Find where the given text appears and provide that cell's center as [x, y] coordinate. 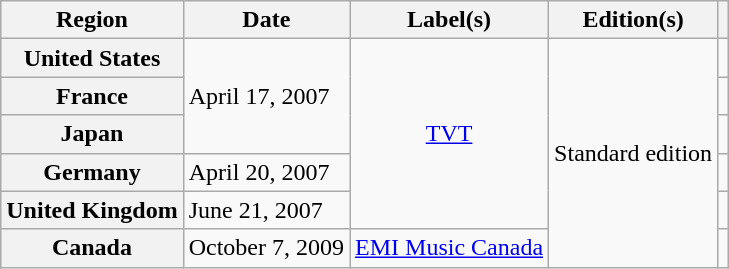
April 20, 2007 [266, 172]
United Kingdom [92, 210]
Canada [92, 248]
October 7, 2009 [266, 248]
Edition(s) [634, 20]
EMI Music Canada [450, 248]
Standard edition [634, 153]
Region [92, 20]
TVT [450, 134]
June 21, 2007 [266, 210]
Japan [92, 134]
France [92, 96]
April 17, 2007 [266, 96]
Label(s) [450, 20]
Germany [92, 172]
Date [266, 20]
United States [92, 58]
